Return (X, Y) of the center of cell containing provided text 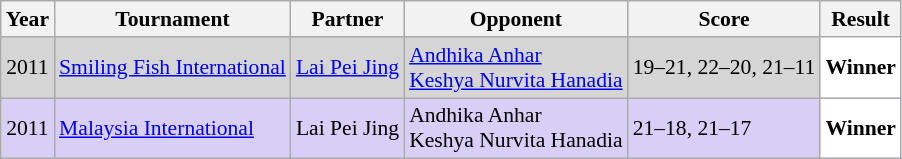
Result (860, 19)
19–21, 22–20, 21–11 (724, 68)
Score (724, 19)
21–18, 21–17 (724, 128)
Malaysia International (172, 128)
Partner (348, 19)
Smiling Fish International (172, 68)
Opponent (516, 19)
Year (28, 19)
Tournament (172, 19)
